From the cell containing the given text, extract its center point as [x, y] coordinate. 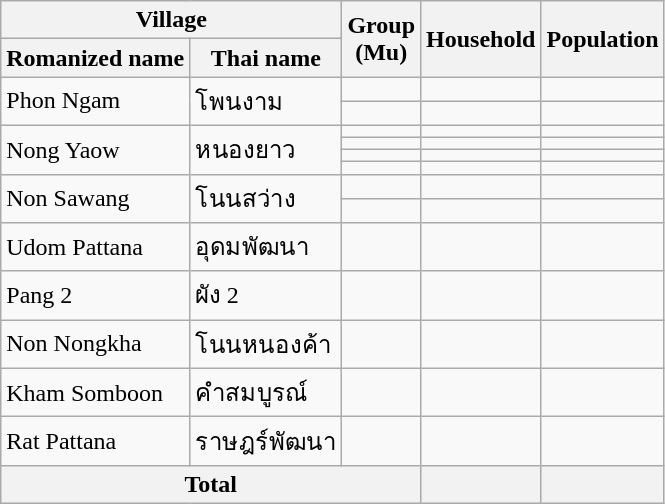
Village [172, 20]
Population [602, 39]
หนองยาว [266, 150]
คำสมบูรณ์ [266, 392]
โนนหนองค้า [266, 344]
Phon Ngam [96, 102]
Non Nongkha [96, 344]
โพนงาม [266, 102]
ผัง 2 [266, 296]
Pang 2 [96, 296]
โนนสว่าง [266, 198]
Group(Mu) [382, 39]
Nong Yaow [96, 150]
Total [211, 484]
อุดมพัฒนา [266, 248]
Kham Somboon [96, 392]
ราษฎร์พัฒนา [266, 442]
Thai name [266, 58]
Non Sawang [96, 198]
Udom Pattana [96, 248]
Household [481, 39]
Rat Pattana [96, 442]
Romanized name [96, 58]
